From the cell containing the given text, extract its center point as [x, y] coordinate. 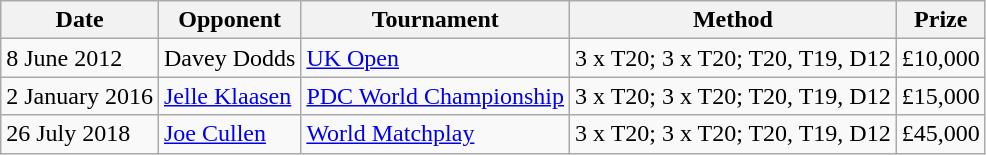
Prize [940, 20]
Davey Dodds [229, 58]
26 July 2018 [80, 134]
£45,000 [940, 134]
Tournament [436, 20]
£10,000 [940, 58]
PDC World Championship [436, 96]
£15,000 [940, 96]
Jelle Klaasen [229, 96]
Method [734, 20]
Joe Cullen [229, 134]
8 June 2012 [80, 58]
UK Open [436, 58]
Date [80, 20]
World Matchplay [436, 134]
Opponent [229, 20]
2 January 2016 [80, 96]
